Find where the given text appears and provide that cell's center as (x, y) coordinate. 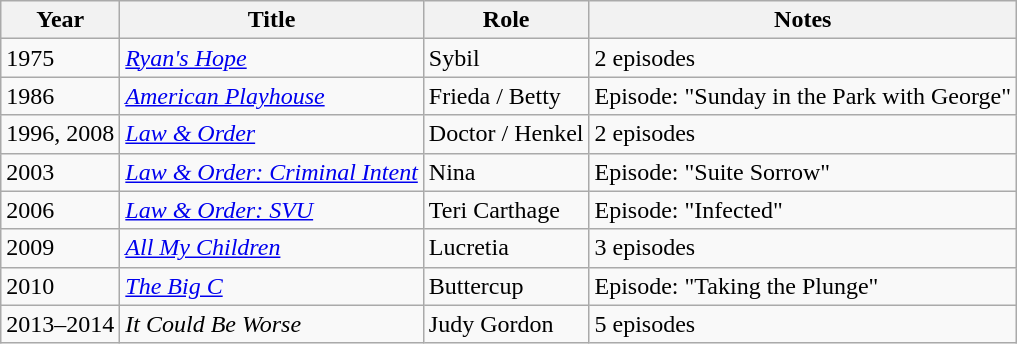
Year (60, 20)
Sybil (506, 58)
Law & Order (272, 134)
Buttercup (506, 286)
Teri Carthage (506, 210)
Ryan's Hope (272, 58)
American Playhouse (272, 96)
1986 (60, 96)
Episode: "Infected" (803, 210)
It Could Be Worse (272, 324)
2013–2014 (60, 324)
Lucretia (506, 248)
Judy Gordon (506, 324)
Notes (803, 20)
3 episodes (803, 248)
Title (272, 20)
2006 (60, 210)
2010 (60, 286)
5 episodes (803, 324)
Episode: "Taking the Plunge" (803, 286)
Law & Order: SVU (272, 210)
2009 (60, 248)
Frieda / Betty (506, 96)
Law & Order: Criminal Intent (272, 172)
Role (506, 20)
The Big C (272, 286)
2003 (60, 172)
Nina (506, 172)
All My Children (272, 248)
Doctor / Henkel (506, 134)
Episode: "Suite Sorrow" (803, 172)
1996, 2008 (60, 134)
Episode: "Sunday in the Park with George" (803, 96)
1975 (60, 58)
